Scan for the cell matching the given text and deliver its [x, y] coordinate at center. 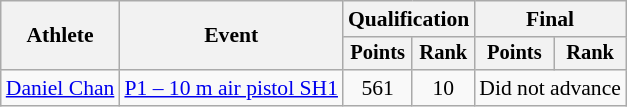
Did not advance [550, 88]
561 [378, 88]
10 [443, 88]
Qualification [408, 19]
P1 – 10 m air pistol SH1 [231, 88]
Event [231, 36]
Daniel Chan [60, 88]
Athlete [60, 36]
Final [550, 19]
